Capture the cell that displays the provided text and extract its [x, y] central coordinate. 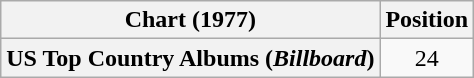
24 [427, 58]
Chart (1977) [190, 20]
Position [427, 20]
US Top Country Albums (Billboard) [190, 58]
